Search for the cell housing the specified text and yield its (x, y) center coordinate. 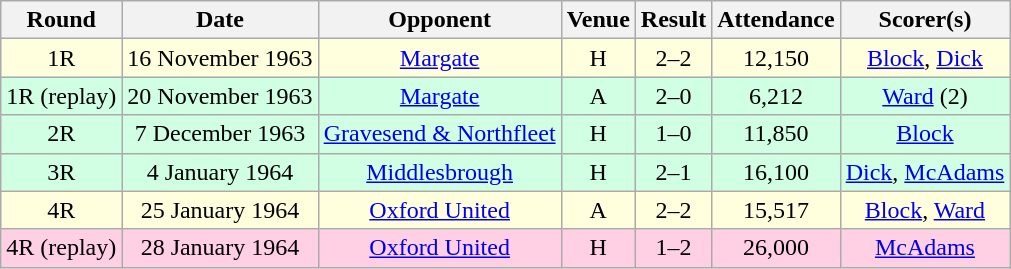
15,517 (776, 210)
7 December 1963 (220, 134)
1R (62, 58)
McAdams (925, 248)
Dick, McAdams (925, 172)
Scorer(s) (925, 20)
20 November 1963 (220, 96)
6,212 (776, 96)
4 January 1964 (220, 172)
1–2 (673, 248)
Result (673, 20)
Venue (598, 20)
25 January 1964 (220, 210)
2–0 (673, 96)
2R (62, 134)
4R (replay) (62, 248)
4R (62, 210)
Opponent (440, 20)
Ward (2) (925, 96)
Gravesend & Northfleet (440, 134)
3R (62, 172)
1–0 (673, 134)
2–1 (673, 172)
26,000 (776, 248)
Round (62, 20)
11,850 (776, 134)
Block, Dick (925, 58)
Middlesbrough (440, 172)
Block, Ward (925, 210)
Date (220, 20)
16,100 (776, 172)
Attendance (776, 20)
1R (replay) (62, 96)
12,150 (776, 58)
Block (925, 134)
28 January 1964 (220, 248)
16 November 1963 (220, 58)
